Determine the (x, y) coordinate at the center of the cell enclosing the given text.  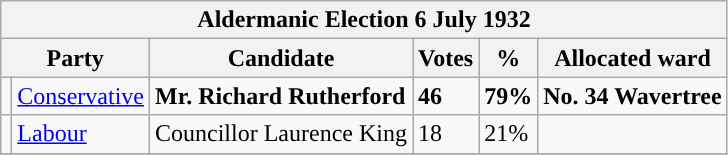
No. 34 Wavertree (632, 96)
Candidate (282, 58)
46 (445, 96)
Allocated ward (632, 58)
Labour (81, 134)
Aldermanic Election 6 July 1932 (364, 20)
% (508, 58)
21% (508, 134)
Conservative (81, 96)
Party (76, 58)
Mr. Richard Rutherford (282, 96)
Councillor Laurence King (282, 134)
79% (508, 96)
18 (445, 134)
Votes (445, 58)
